Identify which cell holds the provided text, then report its [X, Y] central coordinate. 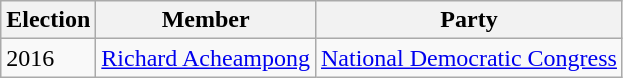
National Democratic Congress [468, 58]
Election [48, 20]
Richard Acheampong [206, 58]
Member [206, 20]
Party [468, 20]
2016 [48, 58]
